Extract the [x, y] coordinate from the center of the cell holding the provided text.  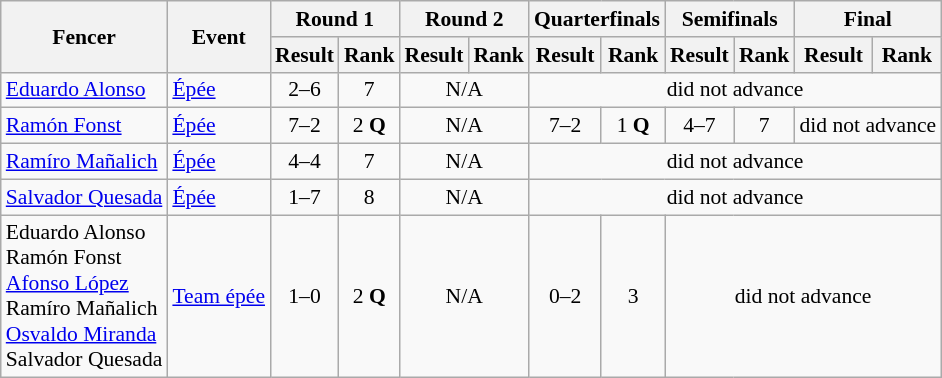
0–2 [565, 296]
3 [633, 296]
Event [218, 36]
Quarterfinals [597, 19]
1 Q [633, 126]
Eduardo Alonso Ramón Fonst Afonso López Ramíro Mañalich Osvaldo Miranda Salvador Quesada [84, 296]
2–6 [304, 90]
Salvador Quesada [84, 197]
Eduardo Alonso [84, 90]
Ramíro Mañalich [84, 162]
8 [370, 197]
4–7 [700, 126]
Fencer [84, 36]
1–7 [304, 197]
Round 2 [464, 19]
Team épée [218, 296]
4–4 [304, 162]
1–0 [304, 296]
Final [868, 19]
Round 1 [334, 19]
Semifinals [730, 19]
Ramón Fonst [84, 126]
